Search for the cell housing the specified text and yield its [x, y] center coordinate. 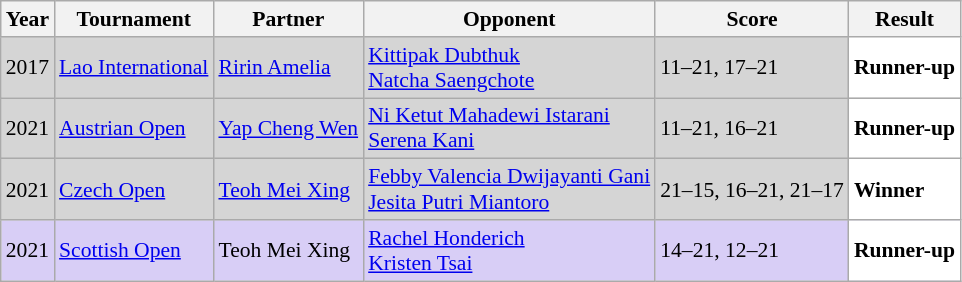
Rachel Honderich Kristen Tsai [509, 250]
Scottish Open [134, 250]
14–21, 12–21 [752, 250]
Austrian Open [134, 128]
Ririn Amelia [288, 68]
Kittipak Dubthuk Natcha Saengchote [509, 68]
Yap Cheng Wen [288, 128]
Winner [904, 190]
Score [752, 19]
Lao International [134, 68]
Tournament [134, 19]
Opponent [509, 19]
21–15, 16–21, 21–17 [752, 190]
Year [28, 19]
Czech Open [134, 190]
Partner [288, 19]
11–21, 17–21 [752, 68]
2017 [28, 68]
11–21, 16–21 [752, 128]
Ni Ketut Mahadewi Istarani Serena Kani [509, 128]
Febby Valencia Dwijayanti Gani Jesita Putri Miantoro [509, 190]
Result [904, 19]
